Find where the given text appears and provide that cell's center as [x, y] coordinate. 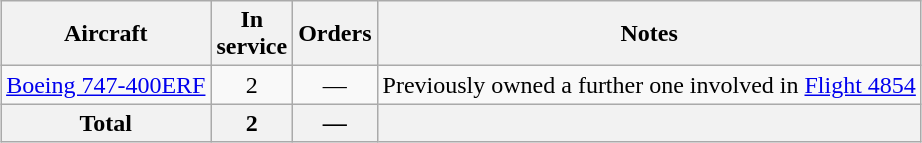
Boeing 747-400ERF [106, 85]
In service [252, 34]
Previously owned a further one involved in Flight 4854 [649, 85]
Total [106, 123]
Aircraft [106, 34]
Notes [649, 34]
Orders [335, 34]
